For the text-containing cell, return its midpoint in (X, Y) coordinate format. 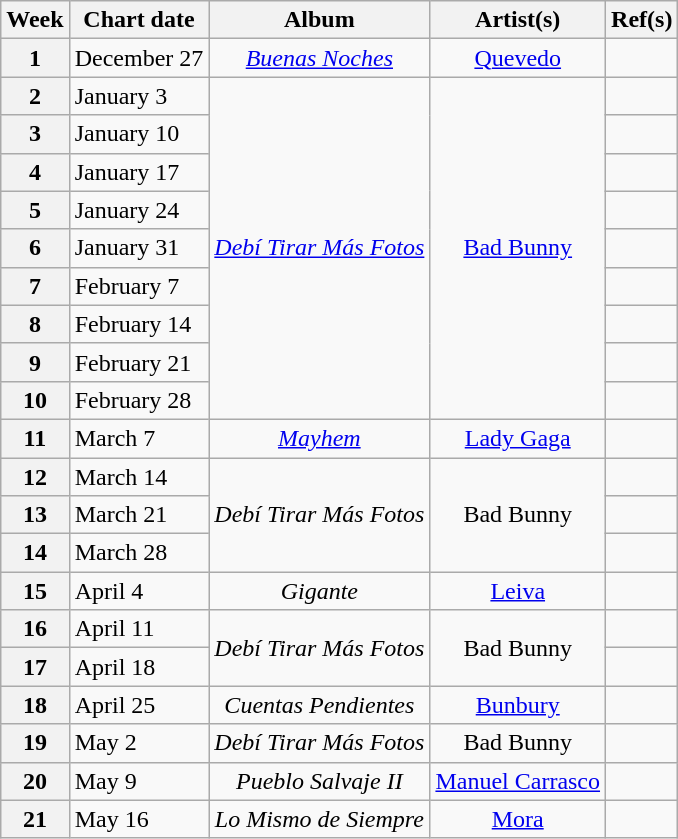
Chart date (139, 20)
April 18 (139, 667)
February 14 (139, 324)
Leiva (518, 591)
Buenas Noches (320, 58)
2 (35, 96)
February 28 (139, 400)
Manuel Carrasco (518, 781)
12 (35, 477)
Week (35, 20)
20 (35, 781)
May 16 (139, 819)
Album (320, 20)
16 (35, 629)
Lady Gaga (518, 438)
March 28 (139, 553)
11 (35, 438)
January 3 (139, 96)
13 (35, 515)
Lo Mismo de Siempre (320, 819)
21 (35, 819)
8 (35, 324)
4 (35, 172)
March 7 (139, 438)
January 17 (139, 172)
10 (35, 400)
January 24 (139, 210)
6 (35, 248)
May 9 (139, 781)
5 (35, 210)
14 (35, 553)
Bunbury (518, 705)
Gigante (320, 591)
March 21 (139, 515)
December 27 (139, 58)
7 (35, 286)
February 7 (139, 286)
May 2 (139, 743)
17 (35, 667)
Artist(s) (518, 20)
April 25 (139, 705)
March 14 (139, 477)
February 21 (139, 362)
15 (35, 591)
April 4 (139, 591)
January 31 (139, 248)
19 (35, 743)
3 (35, 134)
Cuentas Pendientes (320, 705)
Quevedo (518, 58)
Mora (518, 819)
January 10 (139, 134)
Pueblo Salvaje II (320, 781)
9 (35, 362)
April 11 (139, 629)
Mayhem (320, 438)
Ref(s) (642, 20)
18 (35, 705)
1 (35, 58)
